Identify which cell holds the provided text, then report its [x, y] central coordinate. 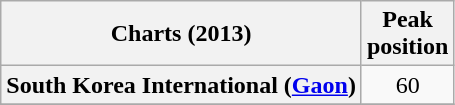
60 [407, 85]
Charts (2013) [182, 34]
South Korea International (Gaon) [182, 85]
Peakposition [407, 34]
